Search for the cell housing the specified text and yield its [x, y] center coordinate. 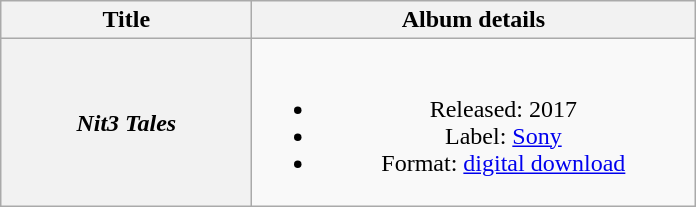
Title [126, 20]
Released: 2017Label: SonyFormat: digital download [474, 122]
Nit3 Tales [126, 122]
Album details [474, 20]
